Scan for the cell matching the given text and deliver its [X, Y] coordinate at center. 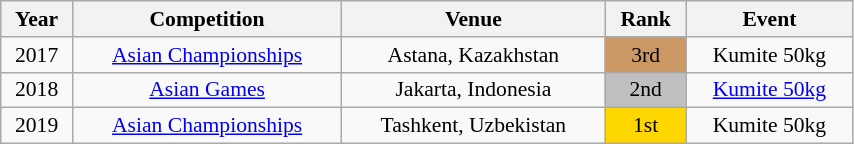
Venue [474, 19]
Jakarta, Indonesia [474, 90]
Year [37, 19]
3rd [646, 55]
Astana, Kazakhstan [474, 55]
Event [769, 19]
2019 [37, 126]
2nd [646, 90]
2017 [37, 55]
1st [646, 126]
Asian Games [206, 90]
Rank [646, 19]
Competition [206, 19]
Tashkent, Uzbekistan [474, 126]
2018 [37, 90]
